Identify which cell holds the provided text, then report its [x, y] central coordinate. 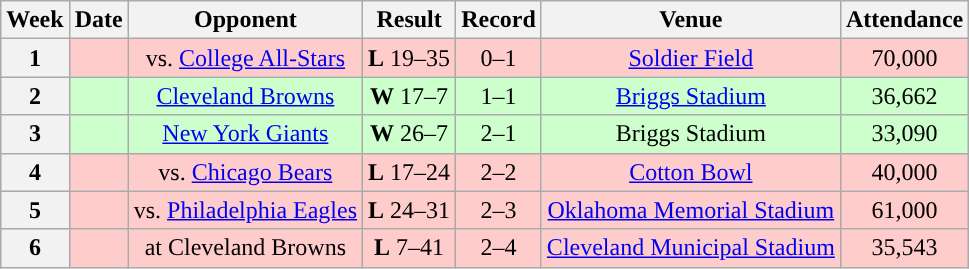
L 19–35 [410, 58]
L 7–41 [410, 248]
L 17–24 [410, 172]
vs. Philadelphia Eagles [245, 210]
4 [35, 172]
2–4 [499, 248]
L 24–31 [410, 210]
70,000 [904, 58]
3 [35, 134]
6 [35, 248]
Attendance [904, 20]
2–2 [499, 172]
61,000 [904, 210]
33,090 [904, 134]
1–1 [499, 96]
1 [35, 58]
Record [499, 20]
New York Giants [245, 134]
2–3 [499, 210]
Opponent [245, 20]
Cotton Bowl [690, 172]
2 [35, 96]
35,543 [904, 248]
Week [35, 20]
0–1 [499, 58]
Soldier Field [690, 58]
W 17–7 [410, 96]
Date [98, 20]
36,662 [904, 96]
2–1 [499, 134]
vs. College All-Stars [245, 58]
vs. Chicago Bears [245, 172]
Cleveland Browns [245, 96]
at Cleveland Browns [245, 248]
Result [410, 20]
Cleveland Municipal Stadium [690, 248]
Oklahoma Memorial Stadium [690, 210]
40,000 [904, 172]
5 [35, 210]
Venue [690, 20]
W 26–7 [410, 134]
